Detect which cell encompasses the target text, then output its (X, Y) center coordinate. 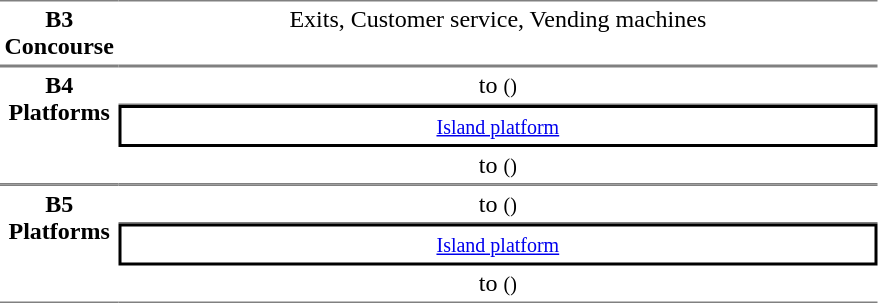
Exits, Customer service, Vending machines (498, 33)
B5Platforms (59, 243)
B3Concourse (59, 33)
B4Platforms (59, 125)
